Locate the cell with the specified text and output its [X, Y] center coordinate. 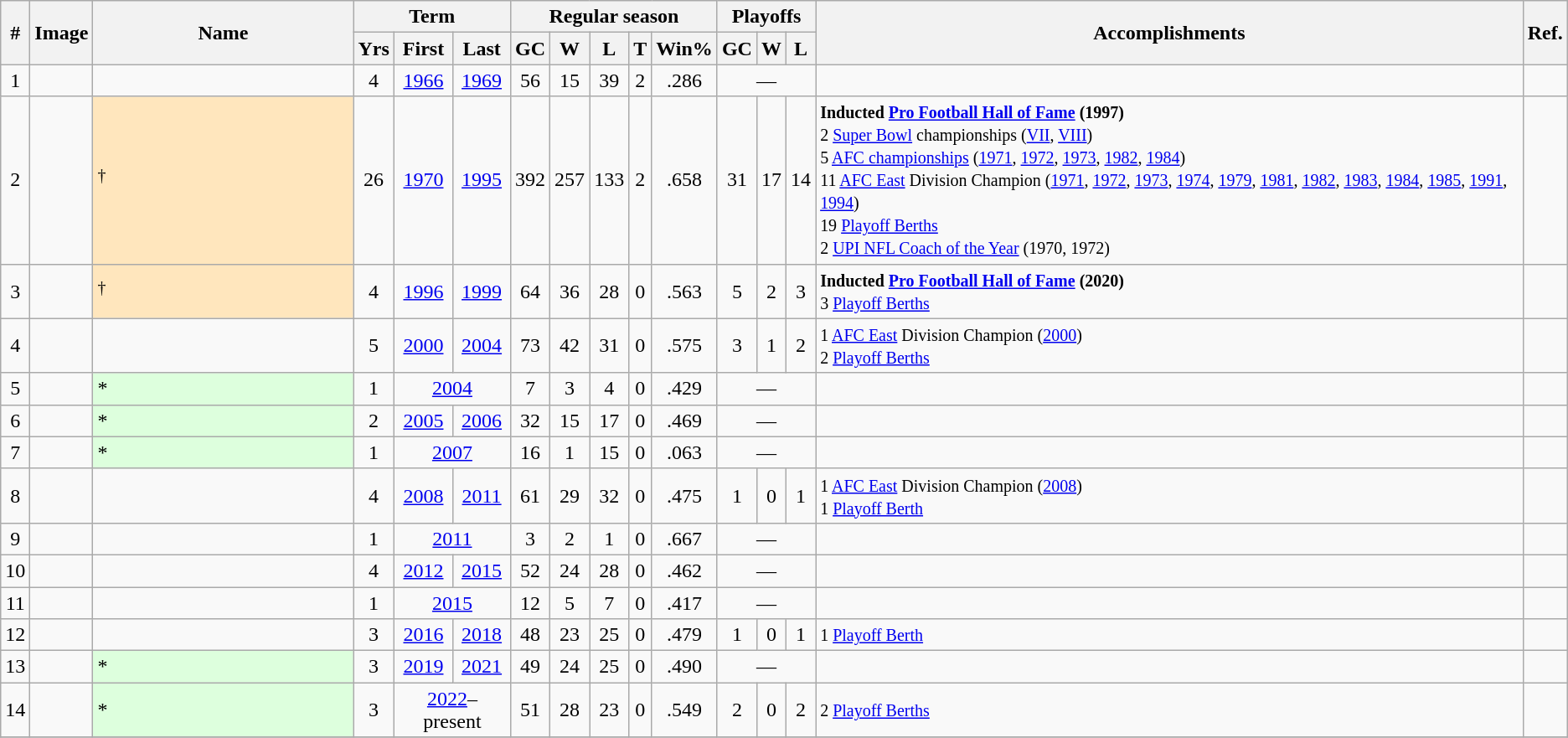
133 [610, 180]
2018 [482, 635]
48 [529, 635]
.063 [685, 452]
42 [570, 345]
1 AFC East Division Champion (2008) 1 Playoff Berth [1169, 496]
2008 [423, 496]
1996 [423, 292]
51 [529, 710]
Playoffs [766, 17]
1999 [482, 292]
1970 [423, 180]
49 [529, 667]
Term [432, 17]
.462 [685, 570]
Yrs [374, 49]
392 [529, 180]
.429 [685, 389]
Ref. [1545, 33]
.575 [685, 345]
16 [529, 452]
Accomplishments [1169, 33]
29 [570, 496]
2016 [423, 635]
.286 [685, 80]
.563 [685, 292]
64 [529, 292]
First [423, 49]
2007 [452, 452]
Name [223, 33]
11 [15, 602]
39 [610, 80]
2000 [423, 345]
1966 [423, 80]
.475 [685, 496]
2006 [482, 421]
9 [15, 539]
10 [15, 570]
Win% [685, 49]
Image [62, 33]
61 [529, 496]
.469 [685, 421]
Inducted Pro Football Hall of Fame (2020)3 Playoff Berths [1169, 292]
2021 [482, 667]
.667 [685, 539]
2019 [423, 667]
6 [15, 421]
.479 [685, 635]
2022–present [452, 710]
1969 [482, 80]
.549 [685, 710]
2 Playoff Berths [1169, 710]
1 AFC East Division Champion (2000) 2 Playoff Berths [1169, 345]
257 [570, 180]
73 [529, 345]
52 [529, 570]
8 [15, 496]
Last [482, 49]
13 [15, 667]
26 [374, 180]
56 [529, 80]
1995 [482, 180]
2005 [423, 421]
# [15, 33]
.417 [685, 602]
.490 [685, 667]
2012 [423, 570]
36 [570, 292]
.658 [685, 180]
Regular season [613, 17]
1 Playoff Berth [1169, 635]
T [640, 49]
